Return the [X, Y] coordinate for the center point of the cell that contains the specified text.  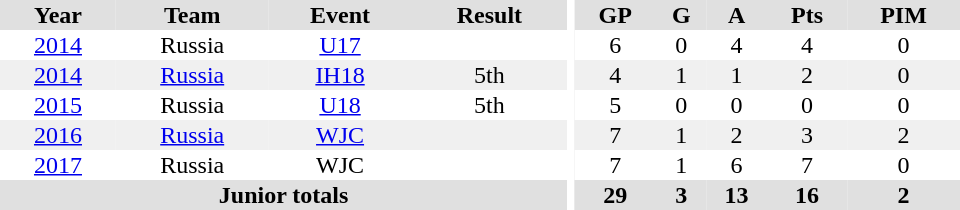
Pts [807, 15]
Year [58, 15]
A [736, 15]
5 [616, 105]
2017 [58, 165]
U17 [340, 45]
Result [490, 15]
29 [616, 195]
Event [340, 15]
13 [736, 195]
2016 [58, 135]
PIM [904, 15]
GP [616, 15]
IH18 [340, 75]
G [682, 15]
2015 [58, 105]
U18 [340, 105]
16 [807, 195]
Junior totals [284, 195]
Team [192, 15]
